Return [x, y] of the center of cell containing provided text 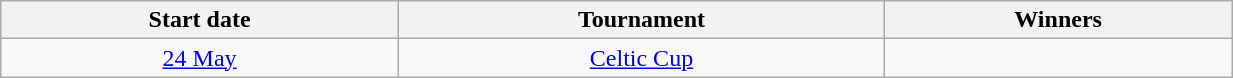
Start date [200, 20]
24 May [200, 58]
Celtic Cup [641, 58]
Tournament [641, 20]
Winners [1058, 20]
